Provide the [x, y] coordinate of the cell's center where the given text is located.  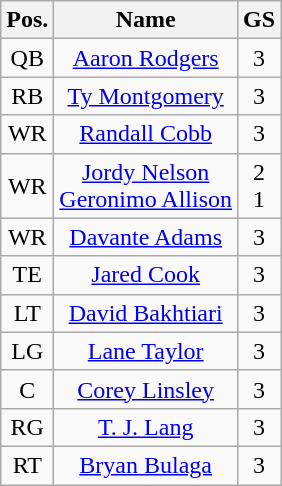
Corey Linsley [146, 389]
David Bakhtiari [146, 313]
Randall Cobb [146, 134]
Name [146, 20]
RG [28, 427]
RB [28, 96]
LT [28, 313]
Jared Cook [146, 275]
Bryan Bulaga [146, 465]
T. J. Lang [146, 427]
Ty Montgomery [146, 96]
Davante Adams [146, 237]
Pos. [28, 20]
GS [260, 20]
QB [28, 58]
Aaron Rodgers [146, 58]
21 [260, 186]
LG [28, 351]
Lane Taylor [146, 351]
Jordy NelsonGeronimo Allison [146, 186]
C [28, 389]
RT [28, 465]
TE [28, 275]
